Output the (X, Y) coordinate of the center of the cell containing the given text.  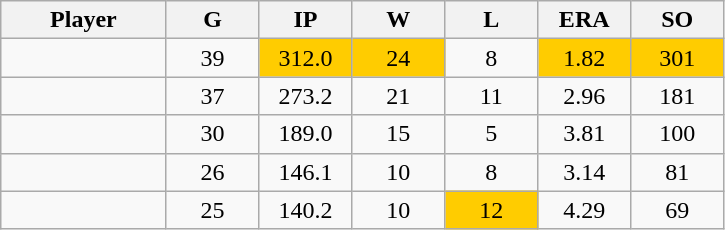
ERA (584, 20)
100 (678, 134)
37 (212, 96)
189.0 (306, 134)
24 (398, 58)
312.0 (306, 58)
273.2 (306, 96)
L (492, 20)
39 (212, 58)
3.81 (584, 134)
IP (306, 20)
15 (398, 134)
21 (398, 96)
81 (678, 172)
146.1 (306, 172)
301 (678, 58)
4.29 (584, 210)
5 (492, 134)
2.96 (584, 96)
69 (678, 210)
W (398, 20)
3.14 (584, 172)
Player (84, 20)
1.82 (584, 58)
181 (678, 96)
140.2 (306, 210)
SO (678, 20)
11 (492, 96)
30 (212, 134)
12 (492, 210)
G (212, 20)
26 (212, 172)
25 (212, 210)
